Detect which cell encompasses the target text, then output its [X, Y] center coordinate. 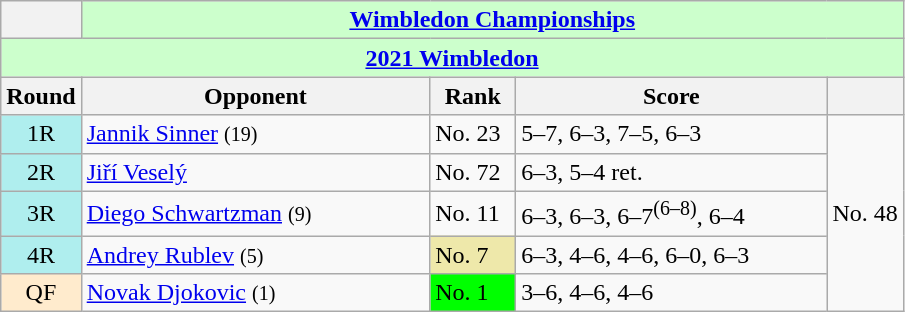
Opponent [256, 96]
3R [41, 214]
No. 11 [473, 214]
Andrey Rublev (5) [256, 255]
2021 Wimbledon [452, 58]
3–6, 4–6, 4–6 [672, 293]
Round [41, 96]
6–3, 5–4 ret. [672, 172]
Jannik Sinner (19) [256, 134]
QF [41, 293]
Rank [473, 96]
No. 23 [473, 134]
No. 1 [473, 293]
Novak Djokovic (1) [256, 293]
5–7, 6–3, 7–5, 6–3 [672, 134]
No. 7 [473, 255]
Score [672, 96]
No. 48 [865, 214]
Diego Schwartzman (9) [256, 214]
4R [41, 255]
No. 72 [473, 172]
1R [41, 134]
Wimbledon Championships [492, 20]
2R [41, 172]
Jiří Veselý [256, 172]
6–3, 6–3, 6–7(6–8), 6–4 [672, 214]
6–3, 4–6, 4–6, 6–0, 6–3 [672, 255]
